Search for the cell housing the specified text and yield its [x, y] center coordinate. 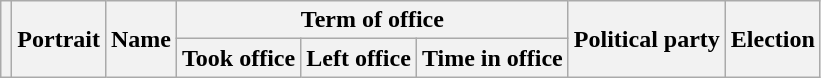
Time in office [492, 58]
Portrait [59, 39]
Term of office [373, 20]
Name [140, 39]
Left office [359, 58]
Election [772, 39]
Took office [239, 58]
Political party [646, 39]
